Detect which cell encompasses the target text, then output its (x, y) center coordinate. 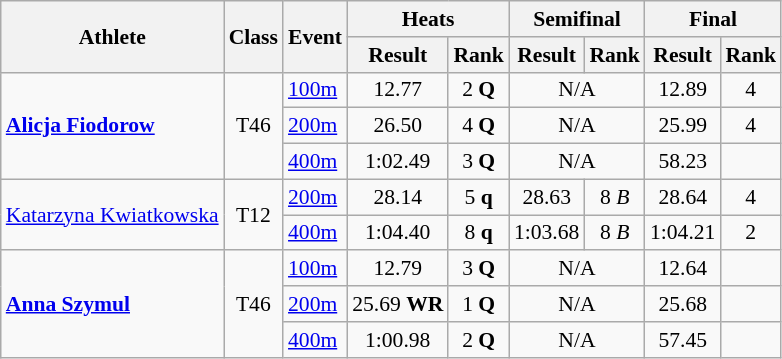
12.64 (682, 269)
1:03.68 (546, 233)
Athlete (112, 36)
25.99 (682, 126)
28.14 (398, 197)
4 Q (478, 126)
8 q (478, 233)
Event (315, 36)
Semifinal (577, 19)
Final (713, 19)
57.45 (682, 340)
12.89 (682, 90)
12.77 (398, 90)
Anna Szymul (112, 304)
5 q (478, 197)
25.68 (682, 304)
1:04.40 (398, 233)
12.79 (398, 269)
28.63 (546, 197)
T12 (254, 214)
1:00.98 (398, 340)
Alicja Fiodorow (112, 126)
1:04.21 (682, 233)
Class (254, 36)
58.23 (682, 162)
Katarzyna Kwiatkowska (112, 214)
1:02.49 (398, 162)
2 (750, 233)
26.50 (398, 126)
1 Q (478, 304)
Heats (428, 19)
25.69 WR (398, 304)
28.64 (682, 197)
